Determine the [x, y] coordinate at the center of the cell enclosing the given text.  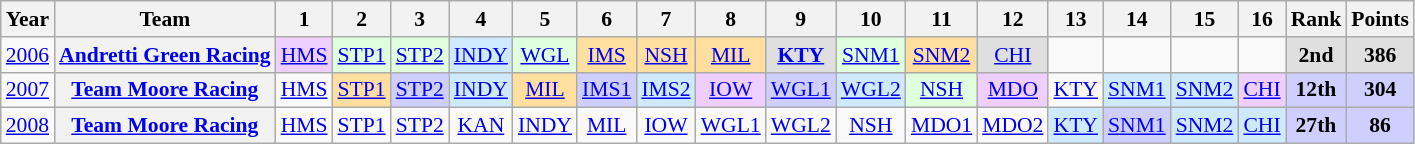
MDO2 [1012, 126]
8 [731, 19]
15 [1205, 19]
11 [942, 19]
IMS [606, 55]
13 [1075, 19]
KAN [481, 126]
Team [165, 19]
12th [1316, 90]
16 [1262, 19]
4 [481, 19]
1 [304, 19]
6 [606, 19]
2007 [28, 90]
3 [420, 19]
MDO1 [942, 126]
Andretti Green Racing [165, 55]
2006 [28, 55]
2 [362, 19]
9 [801, 19]
5 [545, 19]
12 [1012, 19]
WGL [545, 55]
MDO [1012, 90]
Points [1380, 19]
10 [871, 19]
27th [1316, 126]
IMS2 [666, 90]
2nd [1316, 55]
7 [666, 19]
386 [1380, 55]
Year [28, 19]
14 [1137, 19]
Rank [1316, 19]
86 [1380, 126]
304 [1380, 90]
2008 [28, 126]
IMS1 [606, 90]
